Provide the (X, Y) coordinate of the cell's center where the given text is located.  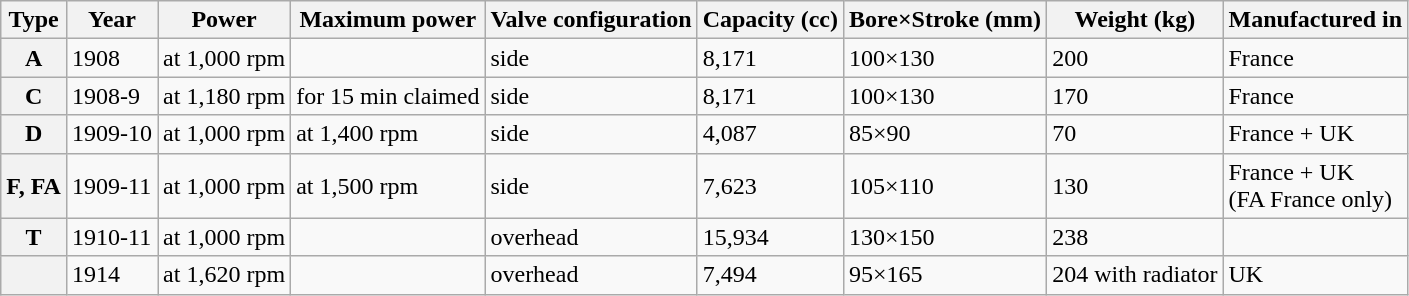
85×90 (944, 134)
1909-11 (112, 186)
7,494 (770, 275)
130×150 (944, 237)
T (34, 237)
1909-10 (112, 134)
Year (112, 20)
C (34, 96)
1910-11 (112, 237)
at 1,180 rpm (224, 96)
15,934 (770, 237)
95×165 (944, 275)
Capacity (cc) (770, 20)
at 1,620 rpm (224, 275)
238 (1135, 237)
Power (224, 20)
UK (1316, 275)
Valve configuration (591, 20)
4,087 (770, 134)
Maximum power (388, 20)
7,623 (770, 186)
France + UK (1316, 134)
F, FA (34, 186)
D (34, 134)
Manufactured in (1316, 20)
70 (1135, 134)
130 (1135, 186)
105×110 (944, 186)
1914 (112, 275)
Bore×Stroke (mm) (944, 20)
1908-9 (112, 96)
A (34, 58)
170 (1135, 96)
France + UK(FA France only) (1316, 186)
1908 (112, 58)
Type (34, 20)
200 (1135, 58)
204 with radiator (1135, 275)
at 1,500 rpm (388, 186)
at 1,400 rpm (388, 134)
Weight (kg) (1135, 20)
for 15 min claimed (388, 96)
